Capture the cell that displays the provided text and extract its [X, Y] central coordinate. 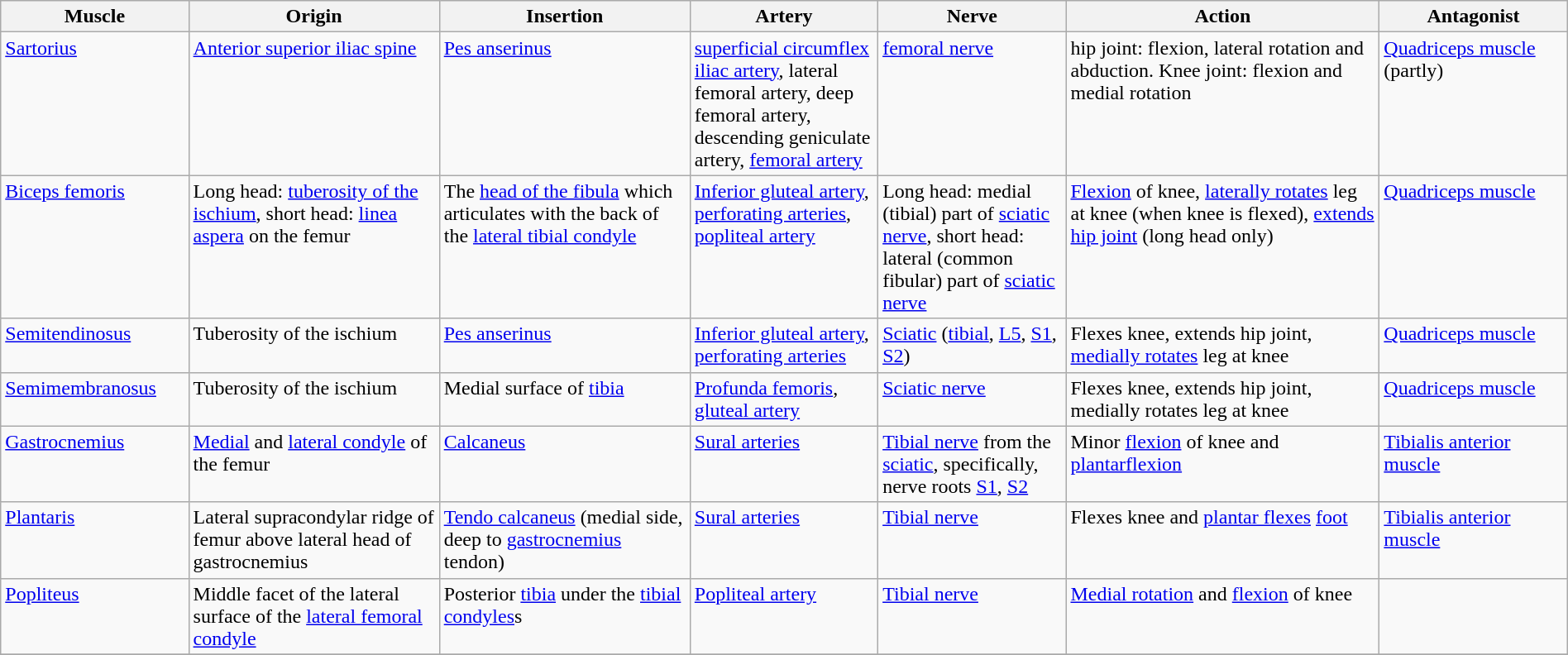
Muscle [94, 17]
Popliteus [94, 616]
Long head: tuberosity of the ischium, short head: linea aspera on the femur [314, 246]
Flexion of knee, laterally rotates leg at knee (when knee is flexed), extends hip joint (long head only) [1222, 246]
Minor flexion of knee and plantarflexion [1222, 464]
femoral nerve [973, 104]
Nerve [973, 17]
Sciatic (tibial, L5, S1, S2) [973, 346]
Lateral supracondylar ridge of femur above lateral head of gastrocnemius [314, 540]
hip joint: flexion, lateral rotation and abduction. Knee joint: flexion and medial rotation [1222, 104]
Medial surface of tibia [564, 399]
Middle facet of the lateral surface of the lateral femoral condyle [314, 616]
Inferior gluteal artery, perforating arteries [784, 346]
Popliteal artery [784, 616]
Sciatic nerve [973, 399]
Medial and lateral condyle of the femur [314, 464]
Quadriceps muscle (partly) [1474, 104]
Sartorius [94, 104]
Inferior gluteal artery, perforating arteries, popliteal artery [784, 246]
Anterior superior iliac spine [314, 104]
Plantaris [94, 540]
Antagonist [1474, 17]
The head of the fibula which articulates with the back of the lateral tibial condyle [564, 246]
Flexes knee and plantar flexes foot [1222, 540]
Calcaneus [564, 464]
Gastrocnemius [94, 464]
Tendo calcaneus (medial side, deep to gastrocnemius tendon) [564, 540]
Tibial nerve from the sciatic, specifically, nerve roots S1, S2 [973, 464]
Semitendinosus [94, 346]
Artery [784, 17]
Semimembranosus [94, 399]
Profunda femoris, gluteal artery [784, 399]
Insertion [564, 17]
Posterior tibia under the tibial condyless [564, 616]
superficial circumflex iliac artery, lateral femoral artery, deep femoral artery, descending geniculate artery, femoral artery [784, 104]
Long head: medial (tibial) part of sciatic nerve, short head: lateral (common fibular) part of sciatic nerve [973, 246]
Origin [314, 17]
Action [1222, 17]
Medial rotation and flexion of knee [1222, 616]
Biceps femoris [94, 246]
